Provide the [x, y] coordinate of the cell's center where the given text is located.  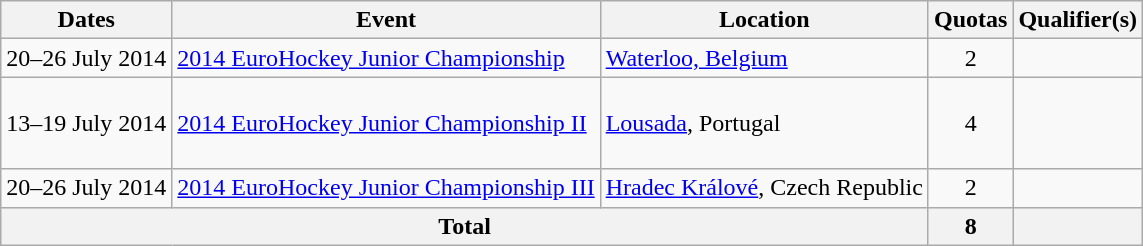
2014 EuroHockey Junior Championship III [386, 188]
2014 EuroHockey Junior Championship [386, 58]
Hradec Králové, Czech Republic [764, 188]
4 [970, 123]
Total [465, 226]
13–19 July 2014 [86, 123]
Lousada, Portugal [764, 123]
Location [764, 20]
Quotas [970, 20]
Dates [86, 20]
Event [386, 20]
Qualifier(s) [1078, 20]
Waterloo, Belgium [764, 58]
8 [970, 226]
2014 EuroHockey Junior Championship II [386, 123]
